From the cell containing the given text, extract its center point as [X, Y] coordinate. 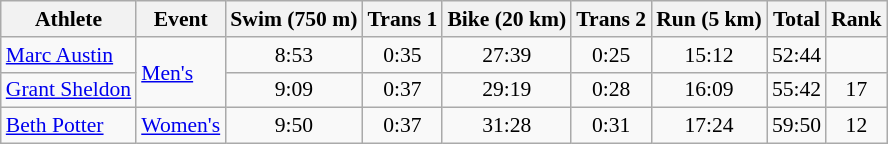
Trans 1 [402, 19]
29:19 [506, 90]
Run (5 km) [709, 19]
17:24 [709, 126]
27:39 [506, 55]
17 [856, 90]
12 [856, 126]
0:35 [402, 55]
52:44 [796, 55]
Women's [180, 126]
55:42 [796, 90]
Grant Sheldon [68, 90]
Marc Austin [68, 55]
15:12 [709, 55]
Swim (750 m) [294, 19]
Beth Potter [68, 126]
Trans 2 [611, 19]
Athlete [68, 19]
9:09 [294, 90]
Total [796, 19]
9:50 [294, 126]
0:28 [611, 90]
Bike (20 km) [506, 19]
16:09 [709, 90]
59:50 [796, 126]
0:25 [611, 55]
0:31 [611, 126]
Event [180, 19]
Men's [180, 72]
8:53 [294, 55]
31:28 [506, 126]
Rank [856, 19]
